Provide the [x, y] coordinate of the cell's center where the given text is located.  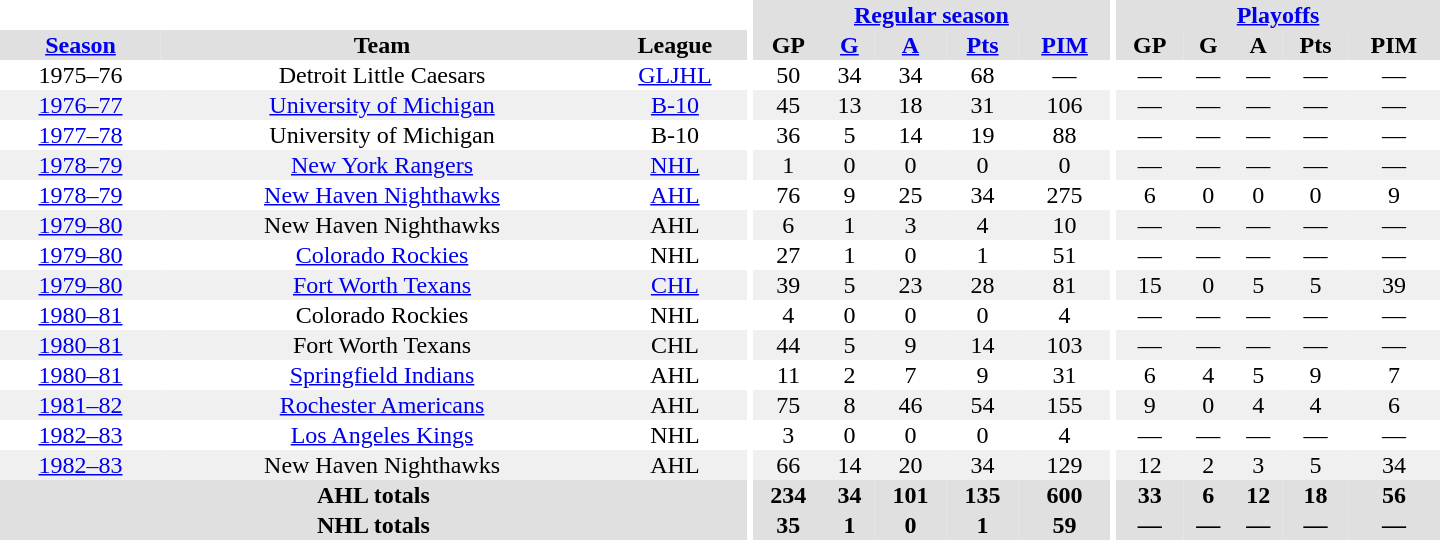
19 [983, 135]
28 [983, 285]
275 [1065, 195]
45 [788, 105]
8 [849, 405]
Los Angeles Kings [382, 435]
54 [983, 405]
56 [1394, 495]
88 [1065, 135]
75 [788, 405]
50 [788, 75]
76 [788, 195]
66 [788, 465]
Season [80, 45]
25 [910, 195]
NHL totals [374, 525]
AHL totals [374, 495]
59 [1065, 525]
Springfield Indians [382, 375]
13 [849, 105]
23 [910, 285]
11 [788, 375]
Detroit Little Caesars [382, 75]
33 [1150, 495]
Rochester Americans [382, 405]
New York Rangers [382, 165]
106 [1065, 105]
155 [1065, 405]
1976–77 [80, 105]
135 [983, 495]
1975–76 [80, 75]
103 [1065, 345]
101 [910, 495]
234 [788, 495]
81 [1065, 285]
600 [1065, 495]
10 [1065, 225]
Playoffs [1278, 15]
1977–78 [80, 135]
68 [983, 75]
36 [788, 135]
Team [382, 45]
League [675, 45]
27 [788, 255]
46 [910, 405]
GLJHL [675, 75]
Regular season [931, 15]
15 [1150, 285]
35 [788, 525]
44 [788, 345]
1981–82 [80, 405]
129 [1065, 465]
20 [910, 465]
51 [1065, 255]
